Output the [x, y] coordinate of the center of the cell containing the given text.  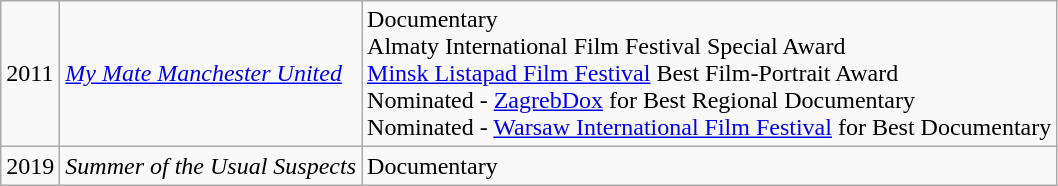
My Mate Manchester United [211, 74]
Summer of the Usual Suspects [211, 166]
Documentary [710, 166]
2011 [30, 74]
2019 [30, 166]
